Pinpoint the cell where the given text exists, returning its (x, y) midpoint coordinate. 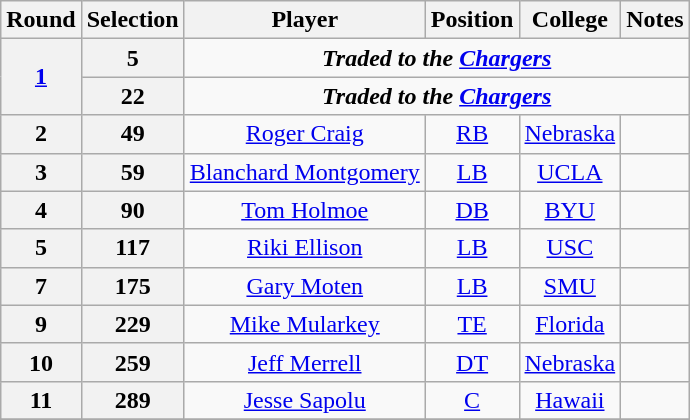
College (570, 20)
Gary Moten (304, 286)
Hawaii (570, 400)
49 (132, 134)
175 (132, 286)
3 (41, 172)
Jeff Merrell (304, 362)
259 (132, 362)
22 (132, 96)
SMU (570, 286)
Round (41, 20)
229 (132, 324)
C (472, 400)
DT (472, 362)
Jesse Sapolu (304, 400)
289 (132, 400)
Selection (132, 20)
RB (472, 134)
59 (132, 172)
Roger Craig (304, 134)
TE (472, 324)
11 (41, 400)
BYU (570, 210)
USC (570, 248)
DB (472, 210)
Mike Mularkey (304, 324)
Notes (655, 20)
1 (41, 77)
Florida (570, 324)
Tom Holmoe (304, 210)
10 (41, 362)
2 (41, 134)
Riki Ellison (304, 248)
4 (41, 210)
7 (41, 286)
UCLA (570, 172)
117 (132, 248)
90 (132, 210)
Player (304, 20)
Position (472, 20)
9 (41, 324)
Blanchard Montgomery (304, 172)
